Output the (X, Y) coordinate of the center of the cell containing the given text.  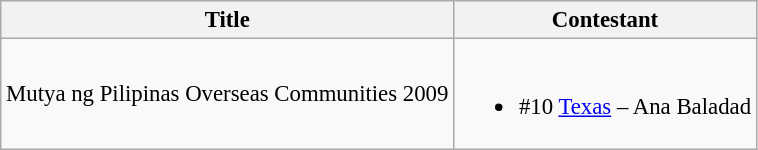
Mutya ng Pilipinas Overseas Communities 2009 (228, 94)
Contestant (606, 20)
#10 Texas – Ana Baladad (606, 94)
Title (228, 20)
